Identify which cell holds the provided text, then report its [X, Y] central coordinate. 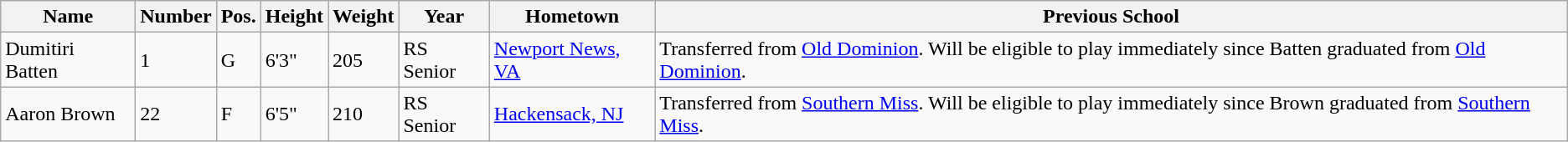
210 [364, 114]
Previous School [1111, 17]
F [238, 114]
Pos. [238, 17]
Transferred from Old Dominion. Will be eligible to play immediately since Batten graduated from Old Dominion. [1111, 60]
22 [176, 114]
Newport News, VA [571, 60]
Number [176, 17]
1 [176, 60]
Dumitiri Batten [69, 60]
Hackensack, NJ [571, 114]
G [238, 60]
Height [294, 17]
Hometown [571, 17]
Name [69, 17]
Aaron Brown [69, 114]
Year [444, 17]
6'5" [294, 114]
Transferred from Southern Miss. Will be eligible to play immediately since Brown graduated from Southern Miss. [1111, 114]
6'3" [294, 60]
205 [364, 60]
Weight [364, 17]
